Scan for the cell matching the given text and deliver its (x, y) coordinate at center. 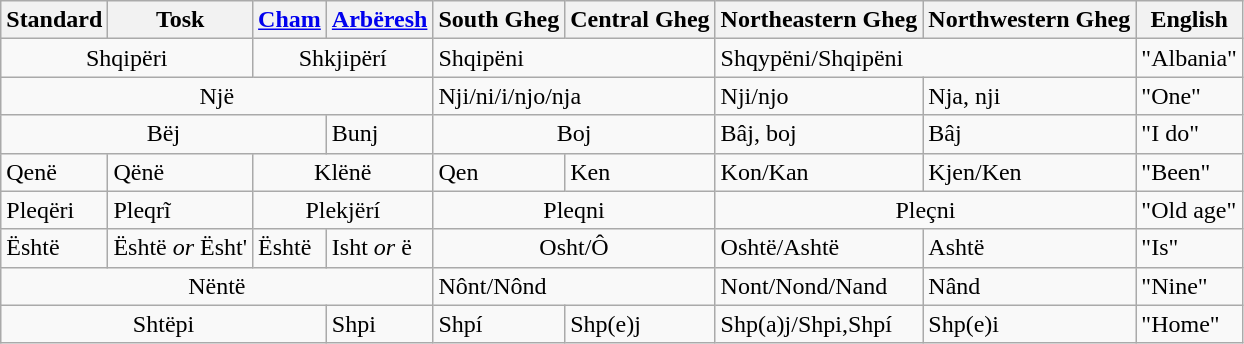
Arbëresh (380, 20)
Isht or ë (380, 248)
Qen (499, 172)
Kjen/Ken (1030, 172)
Boj (574, 134)
South Gheg (499, 20)
Central Gheg (640, 20)
Nja, nji (1030, 96)
Kon/Kan (819, 172)
Nont/Nond/Nand (819, 286)
"Albania" (1190, 58)
Shtëpi (164, 324)
Shpí (499, 324)
Qënë (180, 172)
Nji/ni/i/njo/nja (574, 96)
Tosk (180, 20)
Northeastern Gheg (819, 20)
"One" (1190, 96)
Nônt/Nônd (574, 286)
Pleqrĩ (180, 210)
Pleqëri (54, 210)
Shp(a)j/Shpi,Shpí (819, 324)
Shqipëri (127, 58)
Nând (1030, 286)
Shqypëni/Shqipëni (926, 58)
Është or Ësht' (180, 248)
Klënë (343, 172)
Bunj (380, 134)
Osht/Ô (574, 248)
Nëntë (217, 286)
"I do" (1190, 134)
Shqipëni (574, 58)
"Old age" (1190, 210)
Bëj (164, 134)
English (1190, 20)
Bâj, boj (819, 134)
Pleqni (574, 210)
Ashtë (1030, 248)
"Nine" (1190, 286)
Qenë (54, 172)
Standard (54, 20)
"Home" (1190, 324)
"Is" (1190, 248)
Një (217, 96)
Shp(e)i (1030, 324)
Shkjipërí (343, 58)
Northwestern Gheg (1030, 20)
Shpi (380, 324)
Plekjërí (343, 210)
Cham (290, 20)
Oshtë/Ashtë (819, 248)
Pleçni (926, 210)
Nji/njo (819, 96)
Bâj (1030, 134)
"Been" (1190, 172)
Ken (640, 172)
Shp(e)j (640, 324)
